Find where the given text appears and provide that cell's center as (X, Y) coordinate. 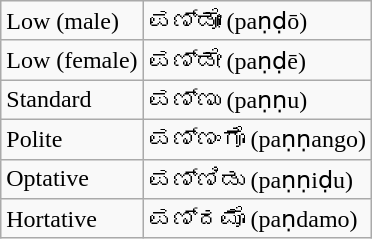
Optative (72, 179)
Low (female) (72, 60)
Low (male) (72, 21)
ಪಣ್ಣಿಡು (paṇṇiḍu) (257, 179)
Hortative (72, 219)
Polite (72, 139)
ಪಣ್ಣು (paṇṇu) (257, 100)
ಪಣ್ಡೋ (paṇḍō) (257, 21)
ಪಣ್ದಮೊ (paṇdamo) (257, 219)
ಪಣ್ಡೇ (paṇḍē) (257, 60)
ಪಣ್ಣಂಗೊ (paṇṇango) (257, 139)
Standard (72, 100)
